Find where the given text appears and provide that cell's center as (X, Y) coordinate. 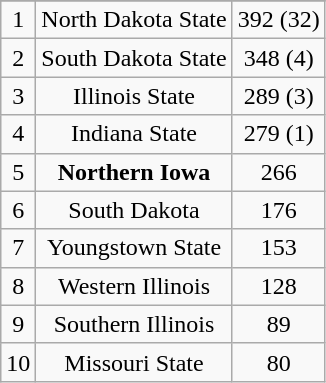
128 (278, 286)
Indiana State (134, 134)
10 (18, 362)
Missouri State (134, 362)
7 (18, 248)
Western Illinois (134, 286)
3 (18, 96)
176 (278, 210)
North Dakota State (134, 20)
89 (278, 324)
8 (18, 286)
289 (3) (278, 96)
80 (278, 362)
1 (18, 20)
279 (1) (278, 134)
Illinois State (134, 96)
4 (18, 134)
South Dakota (134, 210)
Southern Illinois (134, 324)
2 (18, 58)
9 (18, 324)
153 (278, 248)
266 (278, 172)
South Dakota State (134, 58)
348 (4) (278, 58)
6 (18, 210)
Youngstown State (134, 248)
392 (32) (278, 20)
Northern Iowa (134, 172)
5 (18, 172)
